Find where the given text appears and provide that cell's center as [x, y] coordinate. 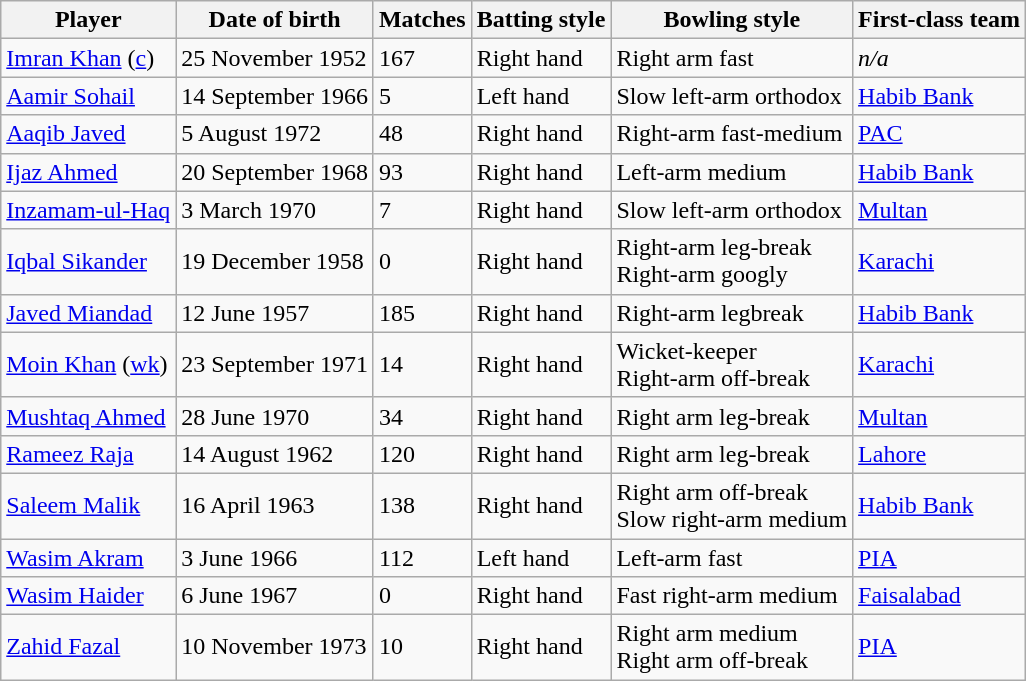
167 [422, 58]
23 September 1971 [275, 364]
138 [422, 506]
93 [422, 172]
Right arm fast [732, 58]
Right-arm leg-breakRight-arm googly [732, 262]
Rameez Raja [88, 454]
Left-arm fast [732, 557]
120 [422, 454]
Fast right-arm medium [732, 596]
20 September 1968 [275, 172]
Wicket-keeperRight-arm off-break [732, 364]
Iqbal Sikander [88, 262]
10 November 1973 [275, 648]
Right arm off-breakSlow right-arm medium [732, 506]
6 June 1967 [275, 596]
112 [422, 557]
34 [422, 416]
25 November 1952 [275, 58]
7 [422, 210]
Wasim Haider [88, 596]
Saleem Malik [88, 506]
Ijaz Ahmed [88, 172]
3 June 1966 [275, 557]
5 [422, 96]
Imran Khan (c) [88, 58]
Moin Khan (wk) [88, 364]
10 [422, 648]
Aamir Sohail [88, 96]
19 December 1958 [275, 262]
Right-arm legbreak [732, 313]
185 [422, 313]
First-class team [940, 20]
Javed Miandad [88, 313]
PAC [940, 134]
3 March 1970 [275, 210]
Inzamam-ul-Haq [88, 210]
Date of birth [275, 20]
14 September 1966 [275, 96]
Zahid Fazal [88, 648]
n/a [940, 58]
Aaqib Javed [88, 134]
Faisalabad [940, 596]
Mushtaq Ahmed [88, 416]
Bowling style [732, 20]
28 June 1970 [275, 416]
Matches [422, 20]
14 August 1962 [275, 454]
16 April 1963 [275, 506]
Left-arm medium [732, 172]
14 [422, 364]
Batting style [541, 20]
Lahore [940, 454]
12 June 1957 [275, 313]
Wasim Akram [88, 557]
48 [422, 134]
Right arm mediumRight arm off-break [732, 648]
Player [88, 20]
Right-arm fast-medium [732, 134]
5 August 1972 [275, 134]
